Detect which cell encompasses the target text, then output its [X, Y] center coordinate. 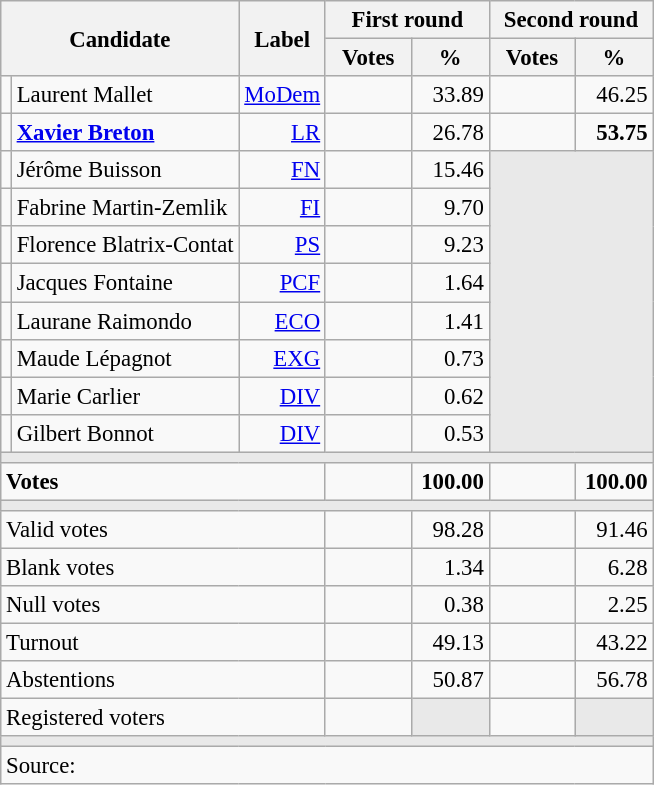
Florence Blatrix-Contat [125, 245]
1.34 [450, 567]
50.87 [450, 680]
53.75 [614, 133]
Fabrine Martin-Zemlik [125, 208]
1.64 [450, 283]
PS [282, 245]
FI [282, 208]
ECO [282, 321]
Source: [327, 766]
0.38 [450, 605]
Label [282, 38]
6.28 [614, 567]
Valid votes [164, 530]
Turnout [164, 643]
Candidate [120, 38]
9.70 [450, 208]
PCF [282, 283]
Gilbert Bonnot [125, 433]
49.13 [450, 643]
0.62 [450, 396]
First round [407, 20]
Second round [571, 20]
15.46 [450, 170]
0.53 [450, 433]
Laurane Raimondo [125, 321]
Xavier Breton [125, 133]
Jacques Fontaine [125, 283]
FN [282, 170]
Null votes [164, 605]
2.25 [614, 605]
0.73 [450, 358]
Blank votes [164, 567]
Laurent Mallet [125, 95]
Abstentions [164, 680]
Jérôme Buisson [125, 170]
43.22 [614, 643]
LR [282, 133]
26.78 [450, 133]
33.89 [450, 95]
46.25 [614, 95]
EXG [282, 358]
Registered voters [164, 718]
91.46 [614, 530]
Maude Lépagnot [125, 358]
1.41 [450, 321]
9.23 [450, 245]
Marie Carlier [125, 396]
MoDem [282, 95]
56.78 [614, 680]
98.28 [450, 530]
